Extract the [x, y] coordinate from the center of the cell holding the provided text.  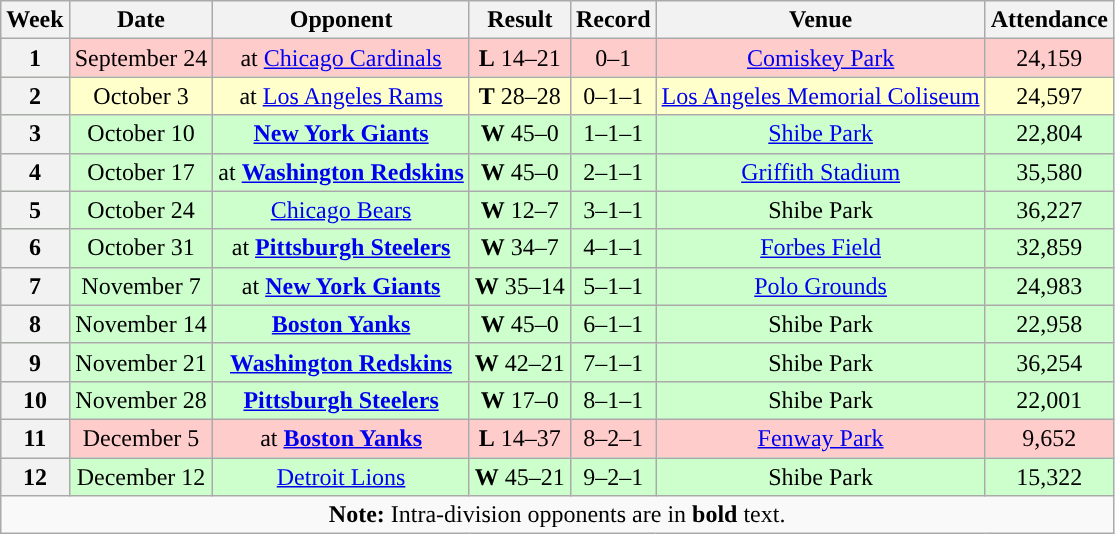
24,159 [1049, 58]
Pittsburgh Steelers [341, 400]
November 14 [141, 324]
5 [35, 210]
9 [35, 362]
W 35–14 [520, 286]
6–1–1 [613, 324]
4 [35, 172]
1–1–1 [613, 134]
October 24 [141, 210]
2 [35, 96]
Date [141, 20]
9,652 [1049, 438]
2–1–1 [613, 172]
10 [35, 400]
Polo Grounds [820, 286]
W 45–21 [520, 477]
October 17 [141, 172]
8 [35, 324]
8–1–1 [613, 400]
7–1–1 [613, 362]
32,859 [1049, 248]
October 3 [141, 96]
9–2–1 [613, 477]
Forbes Field [820, 248]
3–1–1 [613, 210]
1 [35, 58]
5–1–1 [613, 286]
L 14–37 [520, 438]
12 [35, 477]
October 10 [141, 134]
Venue [820, 20]
W 17–0 [520, 400]
7 [35, 286]
W 34–7 [520, 248]
September 24 [141, 58]
at Chicago Cardinals [341, 58]
at Washington Redskins [341, 172]
36,254 [1049, 362]
Attendance [1049, 20]
36,227 [1049, 210]
Griffith Stadium [820, 172]
at Pittsburgh Steelers [341, 248]
November 28 [141, 400]
22,001 [1049, 400]
8–2–1 [613, 438]
22,804 [1049, 134]
Record [613, 20]
11 [35, 438]
Fenway Park [820, 438]
Comiskey Park [820, 58]
24,597 [1049, 96]
Note: Intra-division opponents are in bold text. [558, 515]
24,983 [1049, 286]
Result [520, 20]
at Los Angeles Rams [341, 96]
4–1–1 [613, 248]
22,958 [1049, 324]
T 28–28 [520, 96]
6 [35, 248]
December 5 [141, 438]
15,322 [1049, 477]
W 12–7 [520, 210]
November 21 [141, 362]
Chicago Bears [341, 210]
3 [35, 134]
0–1 [613, 58]
December 12 [141, 477]
35,580 [1049, 172]
W 42–21 [520, 362]
Opponent [341, 20]
at Boston Yanks [341, 438]
0–1–1 [613, 96]
New York Giants [341, 134]
October 31 [141, 248]
Washington Redskins [341, 362]
Los Angeles Memorial Coliseum [820, 96]
November 7 [141, 286]
Boston Yanks [341, 324]
Week [35, 20]
Detroit Lions [341, 477]
at New York Giants [341, 286]
L 14–21 [520, 58]
